Search for the cell housing the specified text and yield its (x, y) center coordinate. 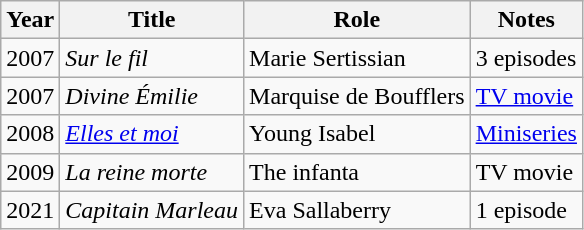
La reine morte (152, 172)
Divine Émilie (152, 96)
2009 (30, 172)
Eva Sallaberry (358, 210)
Capitain Marleau (152, 210)
Young Isabel (358, 134)
Miniseries (526, 134)
Marquise de Boufflers (358, 96)
The infanta (358, 172)
2021 (30, 210)
Sur le fil (152, 58)
Role (358, 20)
Title (152, 20)
3 episodes (526, 58)
2008 (30, 134)
Marie Sertissian (358, 58)
1 episode (526, 210)
Elles et moi (152, 134)
Notes (526, 20)
Year (30, 20)
